For the text-containing cell, return its midpoint in (x, y) coordinate format. 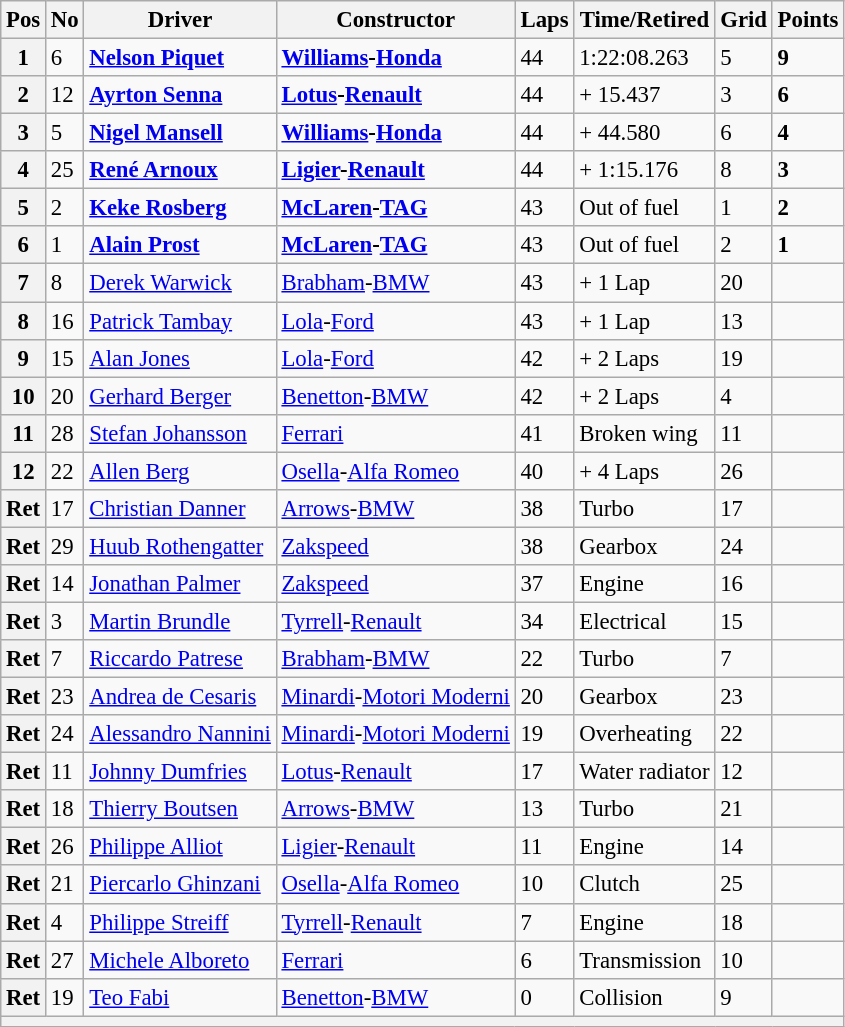
Laps (544, 20)
Teo Fabi (180, 997)
Collision (644, 997)
Huub Rothengatter (180, 546)
Time/Retired (644, 20)
Alain Prost (180, 245)
Alan Jones (180, 358)
Patrick Tambay (180, 321)
Piercarlo Ghinzani (180, 885)
Jonathan Palmer (180, 584)
Broken wing (644, 433)
Electrical (644, 621)
Driver (180, 20)
+ 44.580 (644, 133)
Martin Brundle (180, 621)
Transmission (644, 960)
Alessandro Nannini (180, 734)
No (65, 20)
Grid (744, 20)
Johnny Dumfries (180, 772)
41 (544, 433)
Philippe Streiff (180, 922)
Pos (24, 20)
28 (65, 433)
34 (544, 621)
+ 15.437 (644, 95)
Nigel Mansell (180, 133)
+ 1:15.176 (644, 170)
Allen Berg (180, 471)
Constructor (396, 20)
Philippe Alliot (180, 847)
Water radiator (644, 772)
Christian Danner (180, 509)
1:22:08.263 (644, 58)
Michele Alboreto (180, 960)
Andrea de Cesaris (180, 697)
Derek Warwick (180, 283)
Ayrton Senna (180, 95)
Clutch (644, 885)
Keke Rosberg (180, 208)
Riccardo Patrese (180, 659)
+ 4 Laps (644, 471)
Thierry Boutsen (180, 809)
Points (808, 20)
37 (544, 584)
0 (544, 997)
Gerhard Berger (180, 396)
40 (544, 471)
Nelson Piquet (180, 58)
27 (65, 960)
Overheating (644, 734)
29 (65, 546)
Stefan Johansson (180, 433)
René Arnoux (180, 170)
